Capture the cell that displays the provided text and extract its (x, y) central coordinate. 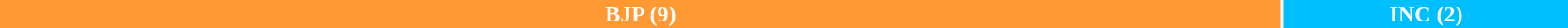
BJP (9) (641, 14)
